Return [X, Y] of the center of cell containing provided text 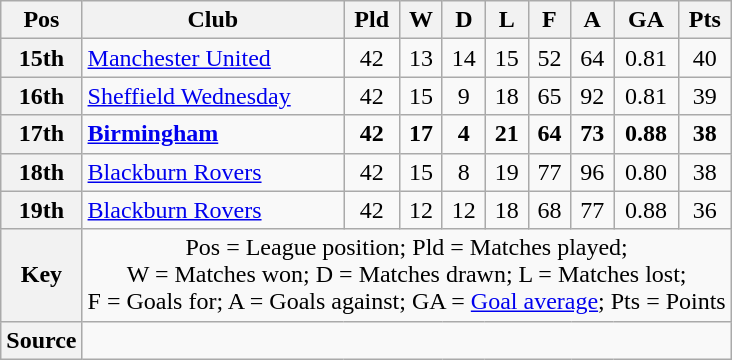
18th [42, 172]
96 [592, 172]
21 [506, 134]
36 [704, 210]
L [506, 20]
17 [422, 134]
4 [464, 134]
Sheffield Wednesday [213, 96]
68 [550, 210]
Pos [42, 20]
52 [550, 58]
D [464, 20]
65 [550, 96]
Source [42, 340]
GA [646, 20]
14 [464, 58]
39 [704, 96]
0.80 [646, 172]
40 [704, 58]
17th [42, 134]
16th [42, 96]
F [550, 20]
Pld [372, 20]
19th [42, 210]
Manchester United [213, 58]
73 [592, 134]
Key [42, 275]
13 [422, 58]
9 [464, 96]
Club [213, 20]
A [592, 20]
19 [506, 172]
Pts [704, 20]
8 [464, 172]
W [422, 20]
15th [42, 58]
92 [592, 96]
Birmingham [213, 134]
